Search for the cell housing the specified text and yield its (x, y) center coordinate. 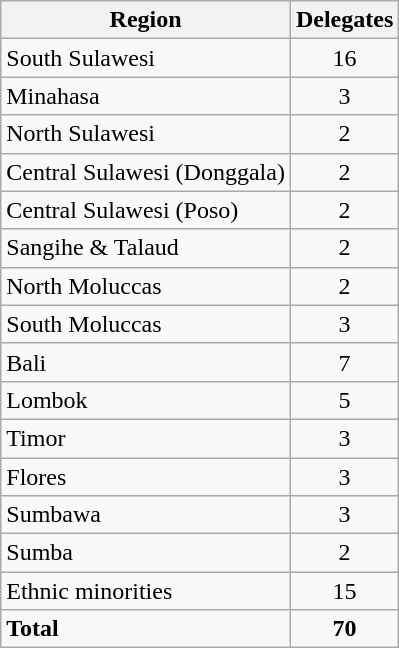
North Moluccas (146, 286)
Sangihe & Talaud (146, 248)
15 (344, 591)
Central Sulawesi (Poso) (146, 210)
Delegates (344, 20)
Region (146, 20)
Timor (146, 438)
16 (344, 58)
South Sulawesi (146, 58)
Central Sulawesi (Donggala) (146, 172)
7 (344, 362)
5 (344, 400)
Lombok (146, 400)
Sumba (146, 553)
South Moluccas (146, 324)
Sumbawa (146, 515)
North Sulawesi (146, 134)
Flores (146, 477)
70 (344, 629)
Total (146, 629)
Ethnic minorities (146, 591)
Minahasa (146, 96)
Bali (146, 362)
